Return the (x, y) coordinate for the center point of the cell that contains the specified text.  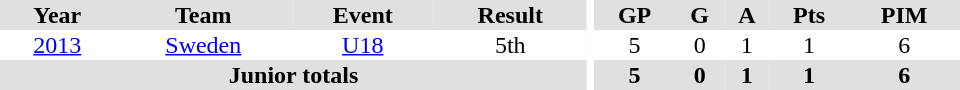
PIM (904, 15)
GP (635, 15)
2013 (58, 45)
U18 (363, 45)
Result (511, 15)
Sweden (204, 45)
Team (204, 15)
Pts (810, 15)
Event (363, 15)
Junior totals (294, 75)
Year (58, 15)
G (700, 15)
A (747, 15)
5th (511, 45)
